Identify which cell holds the provided text, then report its (X, Y) central coordinate. 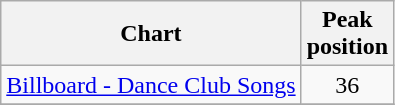
Chart (151, 34)
36 (347, 85)
Billboard - Dance Club Songs (151, 85)
Peakposition (347, 34)
